Provide the (X, Y) coordinate of the cell's center where the given text is located.  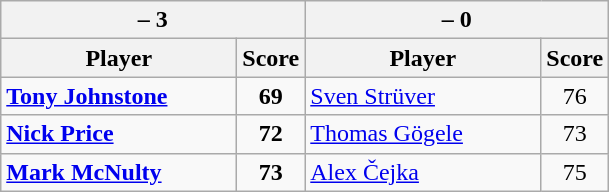
75 (575, 172)
Tony Johnstone (119, 96)
Mark McNulty (119, 172)
Sven Strüver (423, 96)
Thomas Gögele (423, 134)
– 3 (153, 20)
Alex Čejka (423, 172)
72 (271, 134)
76 (575, 96)
69 (271, 96)
Nick Price (119, 134)
– 0 (457, 20)
